Return the [x, y] coordinate for the center point of the cell that contains the specified text.  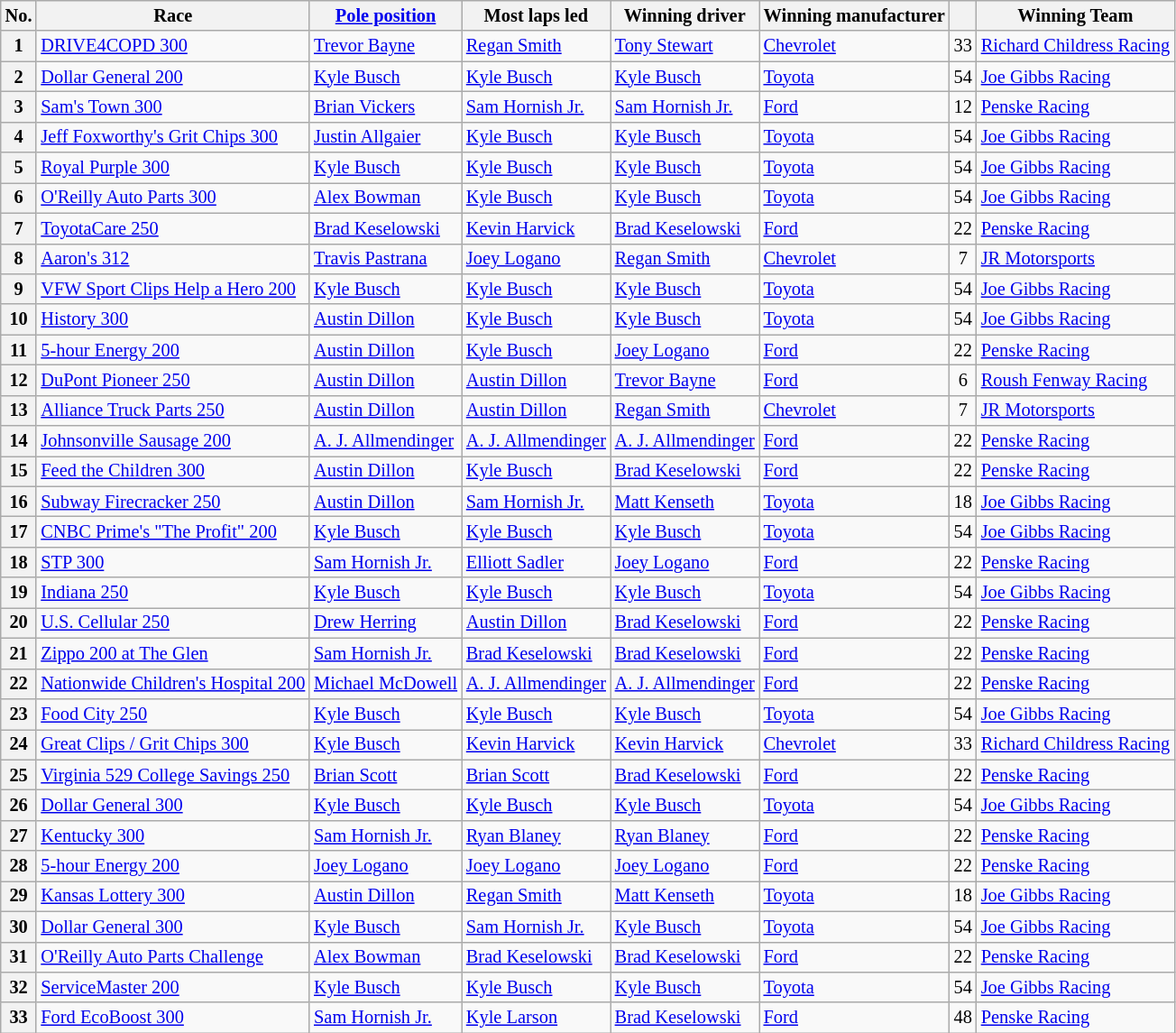
Kansas Lottery 300 [173, 896]
9 [19, 289]
O'Reilly Auto Parts Challenge [173, 957]
8 [19, 259]
14 [19, 441]
13 [19, 410]
25 [19, 775]
Pole position [386, 15]
31 [19, 957]
21 [19, 653]
Great Clips / Grit Chips 300 [173, 744]
Elliott Sadler [536, 562]
Indiana 250 [173, 593]
26 [19, 805]
Aaron's 312 [173, 259]
19 [19, 593]
Kyle Larson [536, 1018]
10 [19, 319]
Subway Firecracker 250 [173, 502]
ServiceMaster 200 [173, 987]
History 300 [173, 319]
3 [19, 106]
Most laps led [536, 15]
32 [19, 987]
ToyotaCare 250 [173, 228]
Justin Allgaier [386, 137]
48 [963, 1018]
27 [19, 835]
11 [19, 350]
Michael McDowell [386, 684]
O'Reilly Auto Parts 300 [173, 198]
Jeff Foxworthy's Grit Chips 300 [173, 137]
2 [19, 77]
Drew Herring [386, 623]
23 [19, 714]
Zippo 200 at The Glen [173, 653]
Feed the Children 300 [173, 471]
No. [19, 15]
Virginia 529 College Savings 250 [173, 775]
Sam's Town 300 [173, 106]
Nationwide Children's Hospital 200 [173, 684]
DuPont Pioneer 250 [173, 380]
Winning driver [685, 15]
Ford EcoBoost 300 [173, 1018]
U.S. Cellular 250 [173, 623]
29 [19, 896]
Kentucky 300 [173, 835]
16 [19, 502]
VFW Sport Clips Help a Hero 200 [173, 289]
CNBC Prime's "The Profit" 200 [173, 531]
15 [19, 471]
Brian Vickers [386, 106]
Tony Stewart [685, 46]
Royal Purple 300 [173, 168]
17 [19, 531]
Race [173, 15]
1 [19, 46]
5 [19, 168]
Food City 250 [173, 714]
Winning Team [1075, 15]
20 [19, 623]
DRIVE4COPD 300 [173, 46]
30 [19, 927]
STP 300 [173, 562]
Johnsonville Sausage 200 [173, 441]
Dollar General 200 [173, 77]
24 [19, 744]
28 [19, 866]
Travis Pastrana [386, 259]
Winning manufacturer [855, 15]
Roush Fenway Racing [1075, 380]
4 [19, 137]
Alliance Truck Parts 250 [173, 410]
